From the cell containing the given text, extract its center point as (X, Y) coordinate. 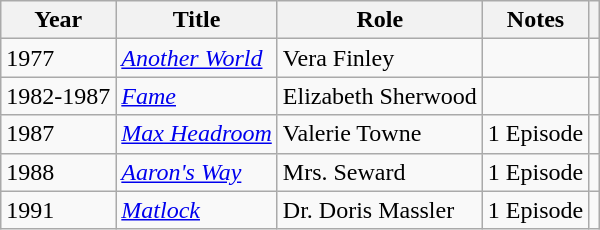
1977 (58, 58)
Elizabeth Sherwood (380, 96)
Matlock (196, 210)
Max Headroom (196, 134)
Title (196, 20)
1987 (58, 134)
Aaron's Way (196, 172)
Fame (196, 96)
Valerie Towne (380, 134)
Mrs. Seward (380, 172)
Another World (196, 58)
Vera Finley (380, 58)
Notes (535, 20)
Dr. Doris Massler (380, 210)
Year (58, 20)
Role (380, 20)
1991 (58, 210)
1982-1987 (58, 96)
1988 (58, 172)
